Output the [X, Y] coordinate of the center of the cell containing the given text.  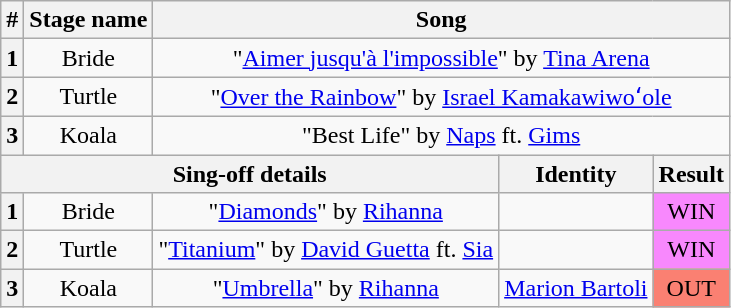
Identity [576, 173]
Sing-off details [250, 173]
"Over the Rainbow" by Israel Kamakawiwoʻole [442, 97]
Stage name [88, 20]
"Titanium" by David Guetta ft. Sia [326, 250]
"Best Life" by Naps ft. Gims [442, 135]
Song [442, 20]
"Diamonds" by Rihanna [326, 212]
Result [691, 173]
OUT [691, 288]
Marion Bartoli [576, 288]
# [12, 20]
"Aimer jusqu'à l'impossible" by Tina Arena [442, 58]
"Umbrella" by Rihanna [326, 288]
